Identify which cell holds the provided text, then report its [x, y] central coordinate. 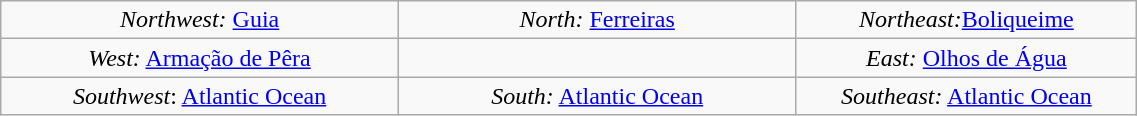
Northwest: Guia [200, 20]
West: Armação de Pêra [200, 58]
South: Atlantic Ocean [597, 96]
East: Olhos de Água [966, 58]
North: Ferreiras [597, 20]
Southwest: Atlantic Ocean [200, 96]
Southeast: Atlantic Ocean [966, 96]
Northeast:Boliqueime [966, 20]
